Extract the [X, Y] coordinate from the center of the cell holding the provided text.  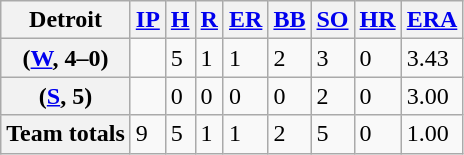
HR [378, 20]
1.00 [432, 134]
R [209, 20]
Detroit [66, 20]
SO [332, 20]
ER [245, 20]
Team totals [66, 134]
ERA [432, 20]
(W, 4–0) [66, 58]
IP [148, 20]
BB [290, 20]
3.43 [432, 58]
3.00 [432, 96]
3 [332, 58]
H [180, 20]
9 [148, 134]
(S, 5) [66, 96]
